Scan for the cell matching the given text and deliver its (X, Y) coordinate at center. 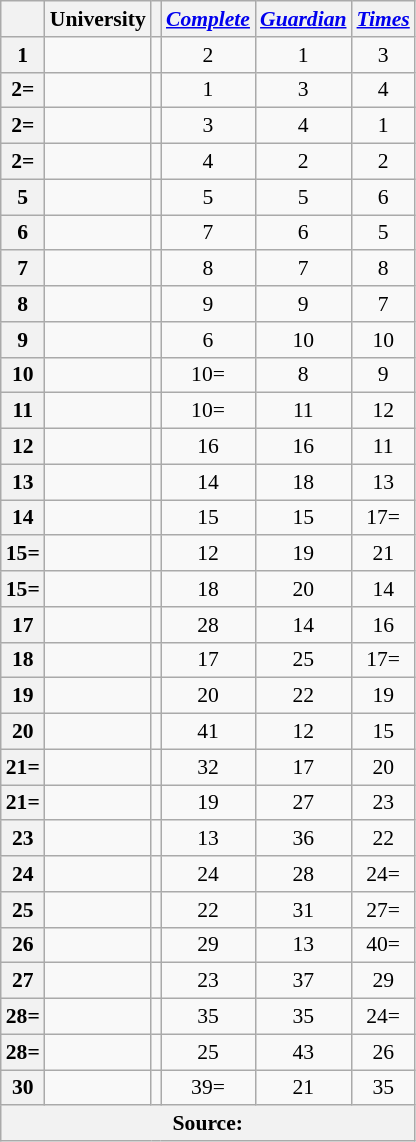
30 (23, 1088)
27= (384, 910)
University (98, 19)
Source: (208, 1124)
36 (304, 839)
Guardian (304, 19)
31 (304, 910)
43 (304, 1052)
39= (208, 1088)
Times (384, 19)
32 (208, 767)
40= (384, 945)
37 (304, 981)
Complete (208, 19)
41 (208, 732)
